Provide the (x, y) coordinate of the cell's center where the given text is located.  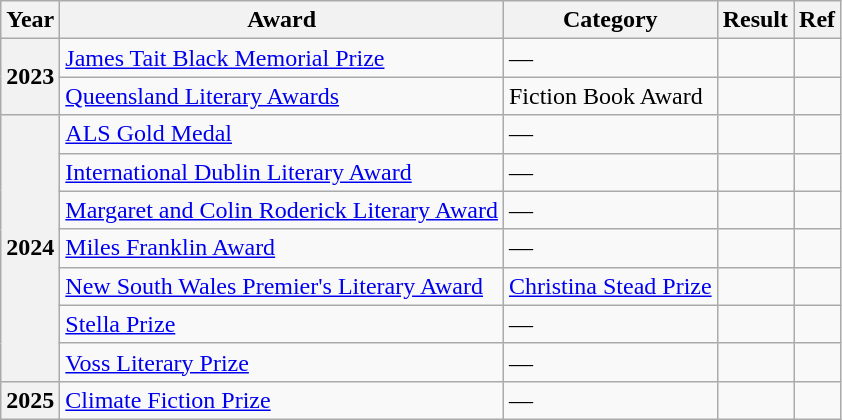
Category (610, 20)
Award (282, 20)
Voss Literary Prize (282, 362)
2025 (30, 400)
Queensland Literary Awards (282, 96)
Year (30, 20)
Fiction Book Award (610, 96)
Margaret and Colin Roderick Literary Award (282, 210)
Result (755, 20)
2024 (30, 248)
Miles Franklin Award (282, 248)
Climate Fiction Prize (282, 400)
ALS Gold Medal (282, 134)
Ref (818, 20)
Stella Prize (282, 324)
James Tait Black Memorial Prize (282, 58)
2023 (30, 77)
International Dublin Literary Award (282, 172)
New South Wales Premier's Literary Award (282, 286)
Christina Stead Prize (610, 286)
